Return the (x, y) coordinate for the center point of the cell that contains the specified text.  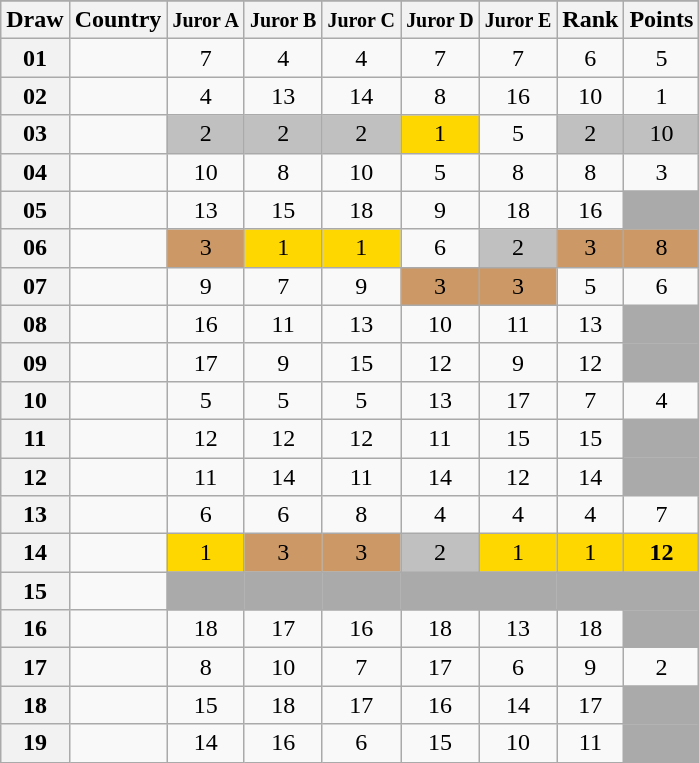
04 (35, 172)
Juror E (518, 20)
03 (35, 134)
Juror D (440, 20)
19 (35, 743)
Juror C (362, 20)
08 (35, 324)
07 (35, 286)
Draw (35, 20)
Rank (590, 20)
01 (35, 58)
Juror B (283, 20)
Juror A (206, 20)
02 (35, 96)
Points (662, 20)
Country (118, 20)
09 (35, 362)
05 (35, 210)
06 (35, 248)
